From the cell containing the given text, extract its center point as (x, y) coordinate. 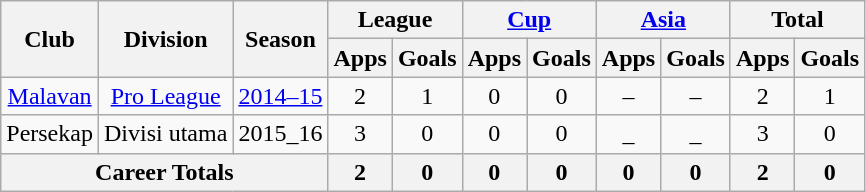
Season (280, 39)
Asia (663, 20)
Division (165, 39)
2014–15 (280, 96)
Pro League (165, 96)
Divisi utama (165, 134)
Persekap (50, 134)
League (395, 20)
Total (797, 20)
Cup (529, 20)
2015_16 (280, 134)
Club (50, 39)
Career Totals (164, 172)
Malavan (50, 96)
